Return the [X, Y] coordinate for the center point of the cell that contains the specified text.  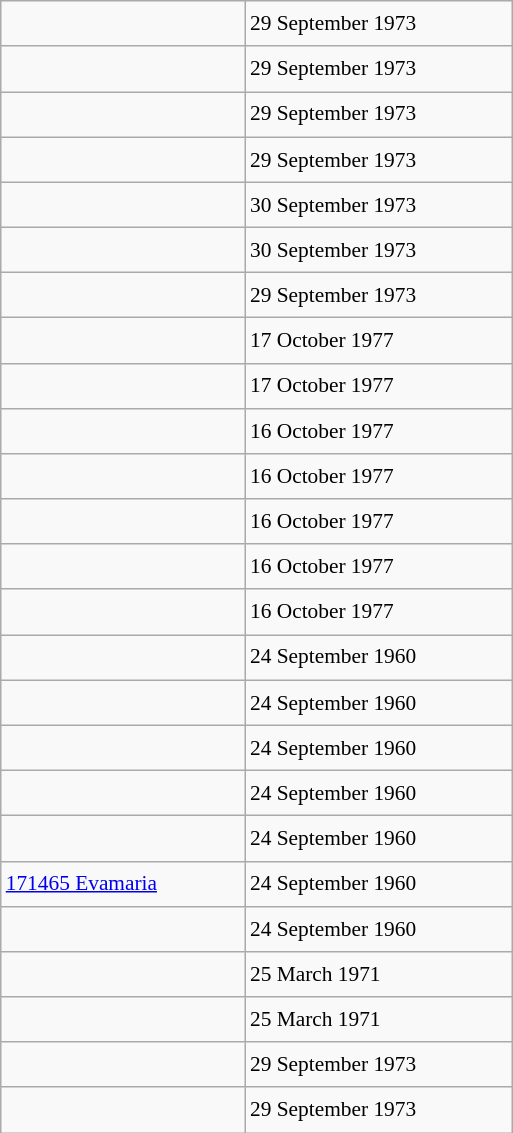
171465 Evamaria [123, 884]
